Determine the [X, Y] coordinate at the center of the cell enclosing the given text.  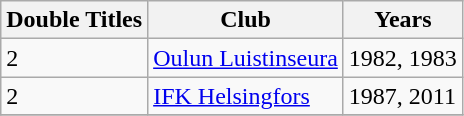
Double Titles [74, 20]
Years [402, 20]
Club [246, 20]
Oulun Luistinseura [246, 58]
1982, 1983 [402, 58]
1987, 2011 [402, 96]
IFK Helsingfors [246, 96]
